Output the (x, y) coordinate of the center of the cell containing the given text.  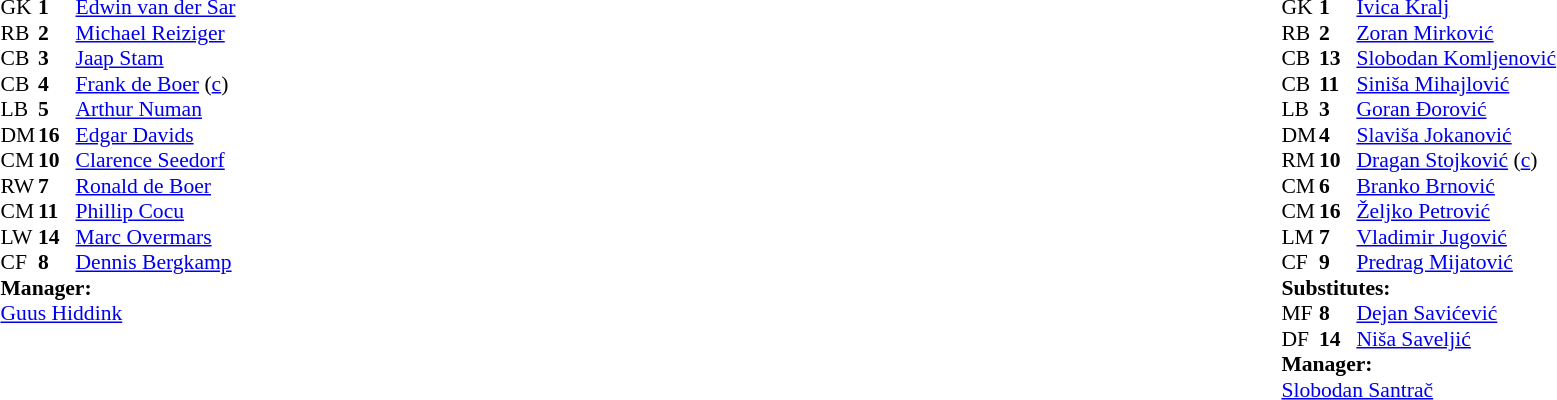
Edgar Davids (156, 135)
LW (19, 237)
Slaviša Jokanović (1456, 135)
Predrag Mijatović (1456, 263)
13 (1338, 59)
Clarence Seedorf (156, 161)
Frank de Boer (c) (156, 84)
RM (1300, 161)
6 (1338, 186)
Michael Reiziger (156, 33)
Vladimir Jugović (1456, 237)
5 (57, 109)
Siniša Mihajlović (1456, 84)
Arthur Numan (156, 109)
Guus Hiddink (118, 313)
Marc Overmars (156, 237)
Željko Petrović (1456, 211)
Goran Đorović (1456, 109)
Dejan Savićević (1456, 313)
Substitutes: (1418, 288)
MF (1300, 313)
Niša Saveljić (1456, 339)
Zoran Mirković (1456, 33)
Jaap Stam (156, 59)
Dennis Bergkamp (156, 263)
Ronald de Boer (156, 186)
DF (1300, 339)
9 (1338, 263)
RW (19, 186)
Dragan Stojković (c) (1456, 161)
Branko Brnović (1456, 186)
Phillip Cocu (156, 211)
LM (1300, 237)
Slobodan Komljenović (1456, 59)
